Provide the (X, Y) coordinate of the cell's center where the given text is located.  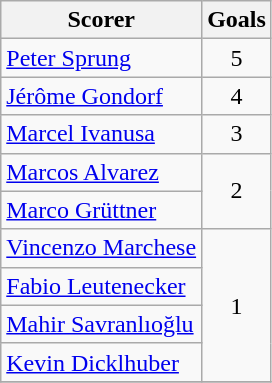
Fabio Leutenecker (102, 286)
5 (237, 58)
2 (237, 191)
Marcos Alvarez (102, 172)
Jérôme Gondorf (102, 96)
Mahir Savranlıoğlu (102, 324)
Vincenzo Marchese (102, 248)
Marco Grüttner (102, 210)
Peter Sprung (102, 58)
Kevin Dicklhuber (102, 362)
Scorer (102, 20)
3 (237, 134)
4 (237, 96)
Goals (237, 20)
1 (237, 305)
Marcel Ivanusa (102, 134)
